For the text-containing cell, return its midpoint in (X, Y) coordinate format. 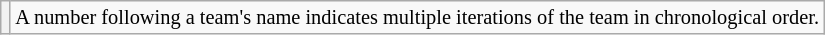
A number following a team's name indicates multiple iterations of the team in chronological order. (416, 17)
